Pinpoint the cell where the given text exists, returning its (X, Y) midpoint coordinate. 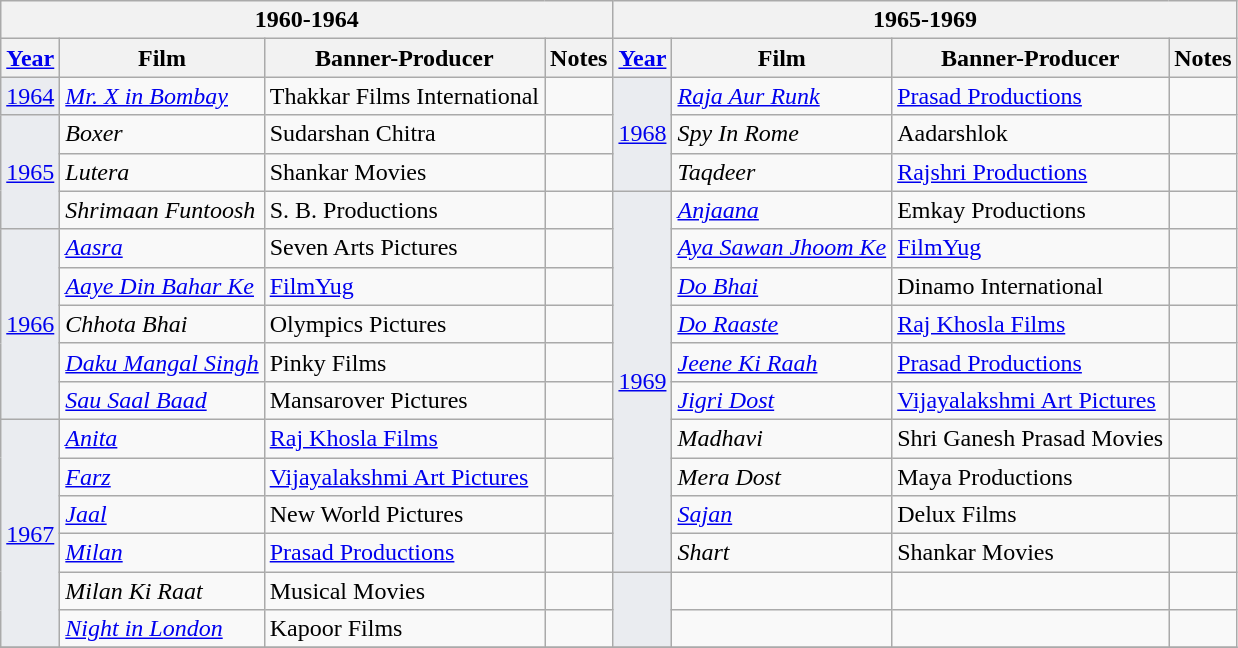
Aaye Din Bahar Ke (162, 286)
Kapoor Films (404, 629)
Thakkar Films International (404, 96)
Anita (162, 438)
Jaal (162, 515)
Delux Films (1030, 515)
New World Pictures (404, 515)
Jeene Ki Raah (782, 362)
Do Raaste (782, 324)
Mr. X in Bombay (162, 96)
Boxer (162, 134)
1969 (642, 382)
Night in London (162, 629)
S. B. Productions (404, 210)
Musical Movies (404, 591)
Dinamo International (1030, 286)
Shrimaan Funtoosh (162, 210)
Do Bhai (782, 286)
Emkay Productions (1030, 210)
Madhavi (782, 438)
Daku Mangal Singh (162, 362)
Taqdeer (782, 172)
1964 (30, 96)
Aasra (162, 248)
Sajan (782, 515)
Rajshri Productions (1030, 172)
1965 (30, 172)
1960-1964 (307, 20)
Olympics Pictures (404, 324)
Aadarshlok (1030, 134)
Milan Ki Raat (162, 591)
1965-1969 (925, 20)
Farz (162, 477)
Aya Sawan Jhoom Ke (782, 248)
1968 (642, 134)
Mera Dost (782, 477)
Mansarover Pictures (404, 400)
Raja Aur Runk (782, 96)
1966 (30, 324)
Lutera (162, 172)
Shri Ganesh Prasad Movies (1030, 438)
Spy In Rome (782, 134)
Maya Productions (1030, 477)
Jigri Dost (782, 400)
Milan (162, 553)
Anjaana (782, 210)
Sau Saal Baad (162, 400)
1967 (30, 533)
Seven Arts Pictures (404, 248)
Chhota Bhai (162, 324)
Pinky Films (404, 362)
Shart (782, 553)
Sudarshan Chitra (404, 134)
